Output the [X, Y] coordinate of the center of the cell containing the given text.  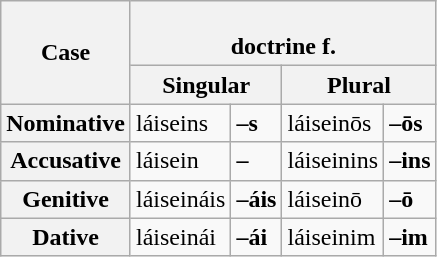
Nominative [66, 123]
láisein [180, 161]
–ái [256, 237]
–ōs [410, 123]
láiseinái [180, 237]
Genitive [66, 199]
láiseins [180, 123]
láiseinōs [333, 123]
–ins [410, 161]
–im [410, 237]
láiseinim [333, 237]
–ō [410, 199]
Singular [206, 85]
–áis [256, 199]
láiseináis [180, 199]
doctrine f. [283, 34]
Plural [359, 85]
láiseinō [333, 199]
Case [66, 52]
Dative [66, 237]
–s [256, 123]
Accusative [66, 161]
láiseinins [333, 161]
– [256, 161]
